Capture the cell that displays the provided text and extract its [x, y] central coordinate. 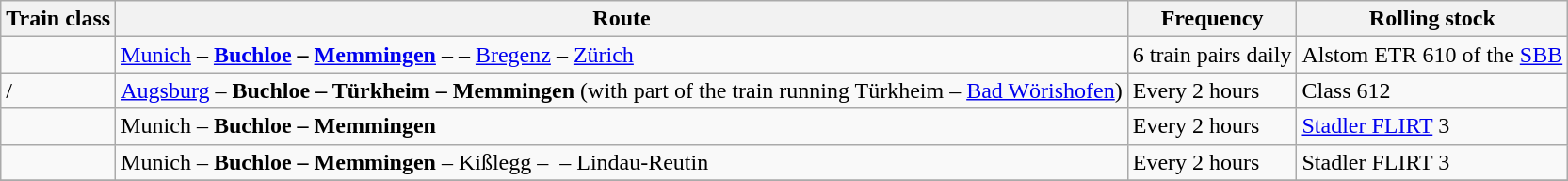
Train class [58, 19]
Route [622, 19]
Munich – Buchloe – Memmingen [622, 126]
Augsburg – Buchloe – Türkheim – Memmingen (with part of the train running Türkheim – Bad Wörishofen) [622, 90]
Frequency [1212, 19]
/ [58, 90]
Class 612 [1432, 90]
Munich – Buchloe – Memmingen – Kißlegg – – Lindau-Reutin [622, 162]
Munich – Buchloe – Memmingen – – Bregenz – Zürich [622, 55]
6 train pairs daily [1212, 55]
Rolling stock [1432, 19]
Alstom ETR 610 of the SBB [1432, 55]
